Determine the [x, y] coordinate at the center of the cell enclosing the given text.  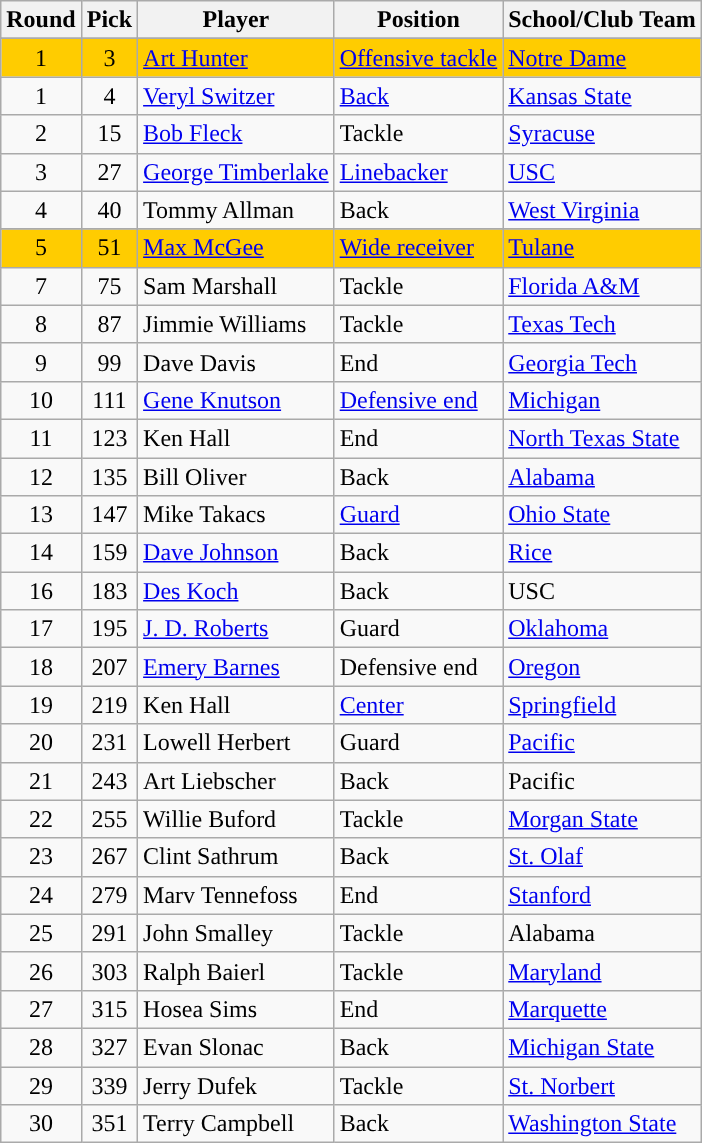
9 [41, 362]
Pick [109, 20]
Rice [602, 553]
207 [109, 667]
17 [41, 629]
219 [109, 705]
Georgia Tech [602, 362]
75 [109, 286]
Ohio State [602, 515]
Position [418, 20]
Washington State [602, 1124]
Maryland [602, 971]
St. Olaf [602, 857]
29 [41, 1085]
Dave Johnson [236, 553]
Jimmie Williams [236, 324]
George Timberlake [236, 172]
10 [41, 400]
Florida A&M [602, 286]
18 [41, 667]
Sam Marshall [236, 286]
Player [236, 20]
Lowell Herbert [236, 743]
Springfield [602, 705]
John Smalley [236, 933]
279 [109, 895]
Tulane [602, 248]
99 [109, 362]
8 [41, 324]
7 [41, 286]
Kansas State [602, 96]
Marquette [602, 1009]
West Virginia [602, 210]
Wide receiver [418, 248]
26 [41, 971]
Syracuse [602, 134]
Evan Slonac [236, 1047]
Emery Barnes [236, 667]
23 [41, 857]
Morgan State [602, 819]
267 [109, 857]
351 [109, 1124]
20 [41, 743]
22 [41, 819]
303 [109, 971]
Linebacker [418, 172]
24 [41, 895]
Texas Tech [602, 324]
159 [109, 553]
243 [109, 781]
Veryl Switzer [236, 96]
Bill Oliver [236, 477]
Center [418, 705]
Gene Knutson [236, 400]
5 [41, 248]
Marv Tennefoss [236, 895]
14 [41, 553]
Art Hunter [236, 58]
16 [41, 591]
111 [109, 400]
Terry Campbell [236, 1124]
15 [109, 134]
13 [41, 515]
40 [109, 210]
J. D. Roberts [236, 629]
Ralph Baierl [236, 971]
183 [109, 591]
Stanford [602, 895]
195 [109, 629]
147 [109, 515]
123 [109, 438]
Oklahoma [602, 629]
Offensive tackle [418, 58]
255 [109, 819]
11 [41, 438]
Willie Buford [236, 819]
Tommy Allman [236, 210]
Hosea Sims [236, 1009]
St. Norbert [602, 1085]
327 [109, 1047]
Michigan State [602, 1047]
339 [109, 1085]
Des Koch [236, 591]
2 [41, 134]
Dave Davis [236, 362]
315 [109, 1009]
Max McGee [236, 248]
Bob Fleck [236, 134]
Oregon [602, 667]
Jerry Dufek [236, 1085]
19 [41, 705]
North Texas State [602, 438]
135 [109, 477]
25 [41, 933]
Round [41, 20]
Clint Sathrum [236, 857]
21 [41, 781]
231 [109, 743]
51 [109, 248]
Notre Dame [602, 58]
Mike Takacs [236, 515]
Michigan [602, 400]
12 [41, 477]
87 [109, 324]
School/Club Team [602, 20]
Art Liebscher [236, 781]
30 [41, 1124]
28 [41, 1047]
291 [109, 933]
